Determine the (x, y) coordinate at the center of the cell enclosing the given text.  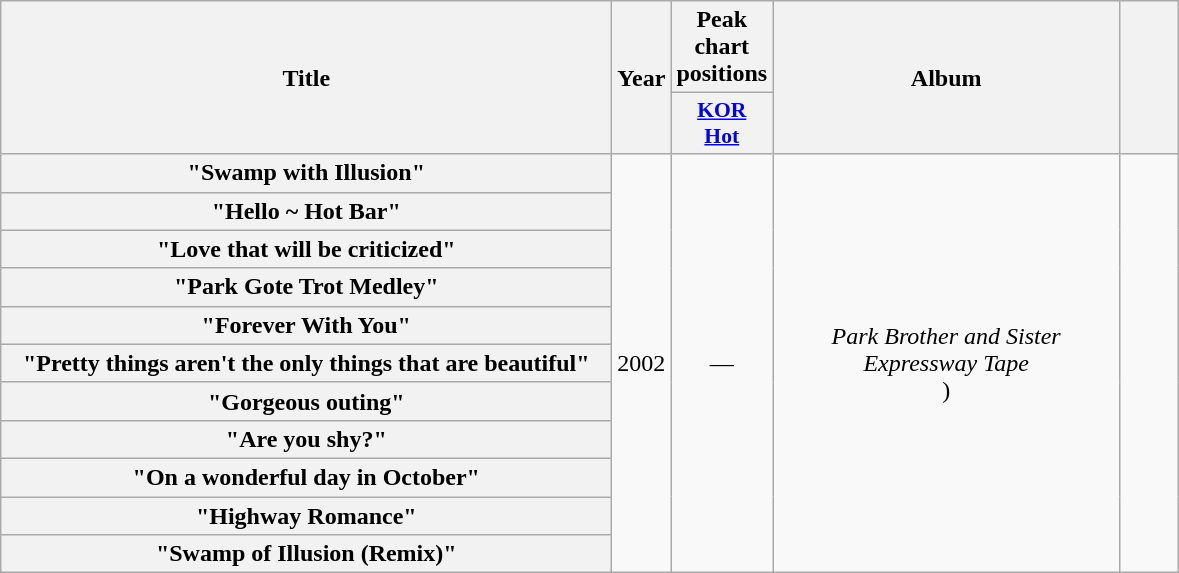
2002 (642, 364)
"Swamp with Illusion" (306, 173)
KORHot (722, 124)
"Love that will be criticized" (306, 249)
Peak chartpositions (722, 47)
Album (946, 78)
"Park Gote Trot Medley" (306, 287)
"Highway Romance" (306, 515)
Year (642, 78)
Title (306, 78)
"Hello ~ Hot Bar" (306, 211)
"Are you shy?" (306, 439)
"Swamp of Illusion (Remix)" (306, 554)
— (722, 364)
"Forever With You" (306, 325)
"Pretty things aren't the only things that are beautiful" (306, 363)
Park Brother and Sister Expressway Tape) (946, 364)
"On a wonderful day in October" (306, 477)
"Gorgeous outing" (306, 401)
